Search for the cell housing the specified text and yield its (X, Y) center coordinate. 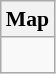
Map (28, 19)
